Locate the cell with the specified text and output its [x, y] center coordinate. 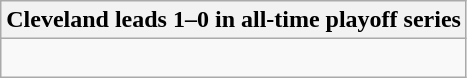
Cleveland leads 1–0 in all-time playoff series [234, 20]
